Scan for the cell matching the given text and deliver its [X, Y] coordinate at center. 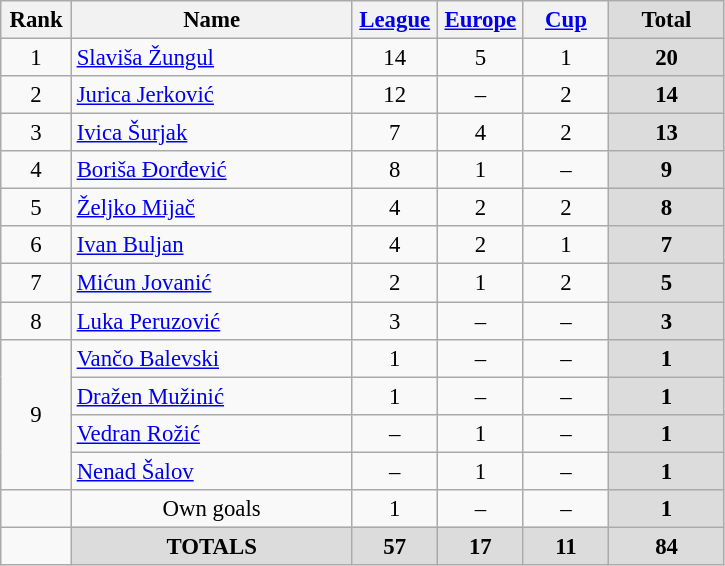
17 [481, 546]
Ivan Buljan [212, 245]
Dražen Mužinić [212, 396]
Željko Mijač [212, 208]
Jurica Jerković [212, 95]
Luka Peruzović [212, 321]
Own goals [212, 509]
League [395, 20]
12 [395, 95]
Ivica Šurjak [212, 133]
Vedran Rožić [212, 433]
20 [667, 58]
Europe [481, 20]
13 [667, 133]
Total [667, 20]
84 [667, 546]
Name [212, 20]
57 [395, 546]
Nenad Šalov [212, 471]
Cup [566, 20]
Slaviša Žungul [212, 58]
Mićun Jovanić [212, 283]
TOTALS [212, 546]
6 [36, 245]
Boriša Đorđević [212, 170]
Vančo Balevski [212, 358]
Rank [36, 20]
11 [566, 546]
